Return [X, Y] of the center of cell containing provided text 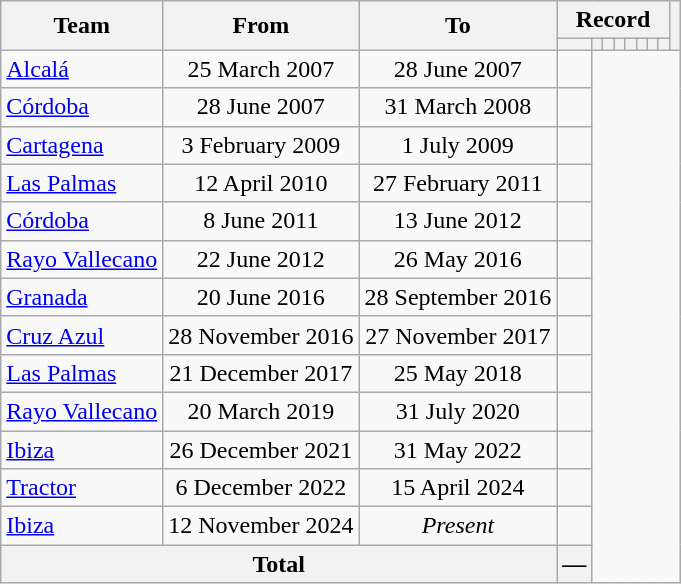
28 November 2016 [261, 335]
Cruz Azul [82, 335]
Alcalá [82, 69]
21 December 2017 [261, 373]
15 April 2024 [458, 488]
Granada [82, 297]
31 July 2020 [458, 411]
31 March 2008 [458, 107]
— [574, 564]
28 September 2016 [458, 297]
27 November 2017 [458, 335]
Record [613, 20]
To [458, 26]
22 June 2012 [261, 259]
Total [279, 564]
25 March 2007 [261, 69]
3 February 2009 [261, 145]
6 December 2022 [261, 488]
27 February 2011 [458, 183]
20 March 2019 [261, 411]
12 April 2010 [261, 183]
26 May 2016 [458, 259]
Tractor [82, 488]
Cartagena [82, 145]
From [261, 26]
31 May 2022 [458, 449]
12 November 2024 [261, 526]
25 May 2018 [458, 373]
1 July 2009 [458, 145]
26 December 2021 [261, 449]
13 June 2012 [458, 221]
8 June 2011 [261, 221]
Present [458, 526]
20 June 2016 [261, 297]
Team [82, 26]
